Find where the given text appears and provide that cell's center as (x, y) coordinate. 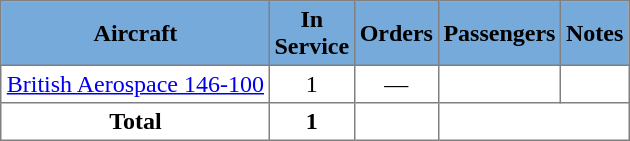
Aircraft (135, 33)
InService (312, 33)
— (396, 84)
British Aerospace 146-100 (135, 84)
Total (135, 122)
Passengers (499, 33)
Orders (396, 33)
Notes (595, 33)
